Search for the cell housing the specified text and yield its (X, Y) center coordinate. 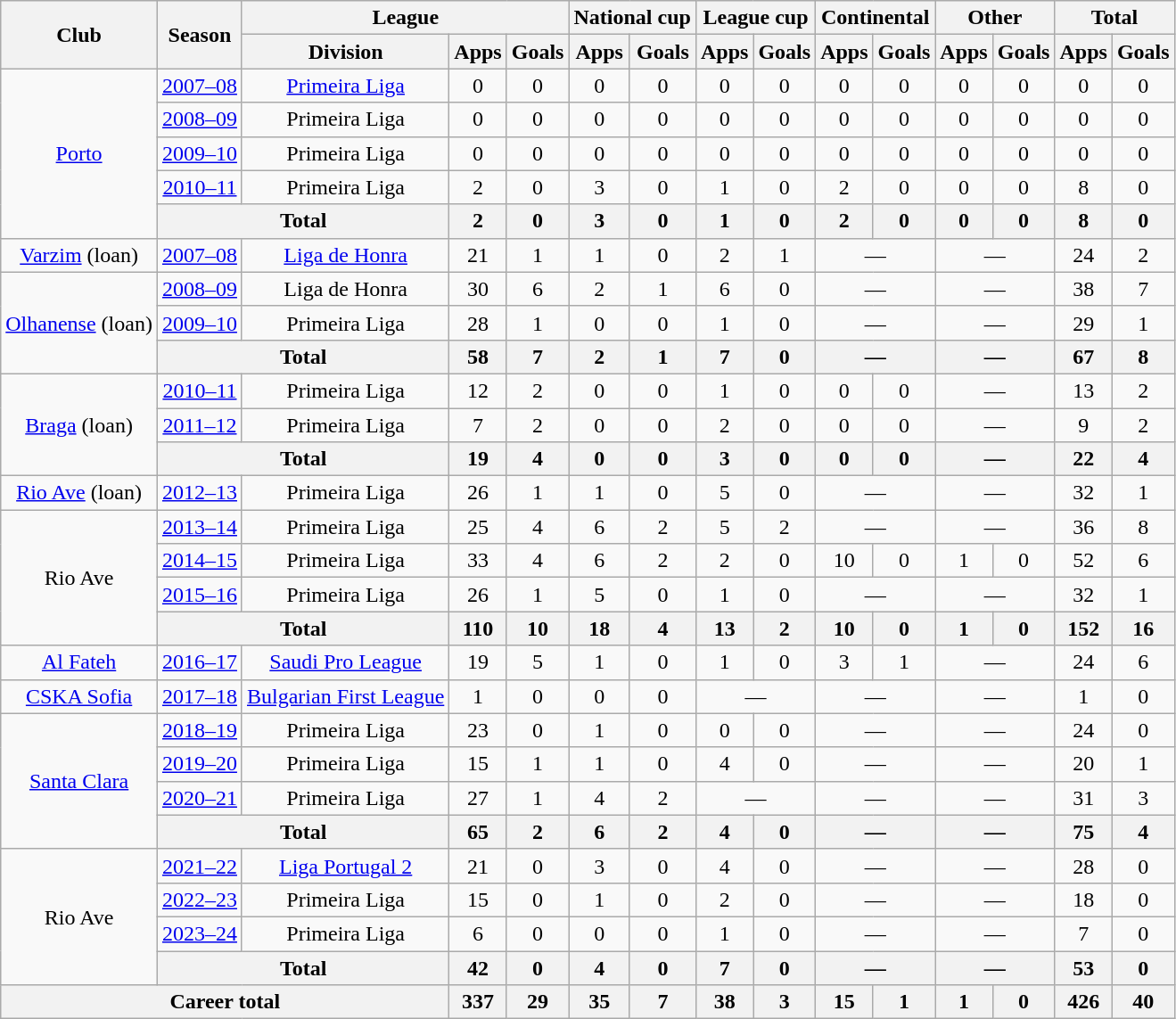
53 (1083, 967)
Braga (loan) (79, 424)
Season (200, 35)
2011–12 (200, 425)
2019–20 (200, 764)
2016–17 (200, 662)
Porto (79, 153)
58 (478, 357)
Varzim (loan) (79, 255)
27 (478, 798)
CSKA Sofia (79, 696)
Club (79, 35)
40 (1143, 1002)
2022–23 (200, 900)
426 (1083, 1002)
2018–19 (200, 730)
9 (1083, 425)
2021–22 (200, 866)
25 (478, 527)
2015–16 (200, 595)
2020–21 (200, 798)
52 (1083, 561)
22 (1083, 459)
23 (478, 730)
2023–24 (200, 933)
Rio Ave (loan) (79, 493)
65 (478, 832)
Saudi Pro League (345, 662)
152 (1083, 629)
League (405, 18)
20 (1083, 764)
2013–14 (200, 527)
Liga Portugal 2 (345, 866)
Other (995, 18)
35 (599, 1002)
League cup (755, 18)
National cup (632, 18)
Continental (876, 18)
2012–13 (200, 493)
Division (345, 52)
30 (478, 289)
75 (1083, 832)
Santa Clara (79, 781)
2017–18 (200, 696)
12 (478, 390)
2014–15 (200, 561)
337 (478, 1002)
33 (478, 561)
Olhanense (loan) (79, 323)
31 (1083, 798)
42 (478, 967)
16 (1143, 629)
67 (1083, 357)
36 (1083, 527)
Career total (225, 1002)
Al Fateh (79, 662)
Bulgarian First League (345, 696)
110 (478, 629)
